Return [X, Y] of the center of cell containing provided text 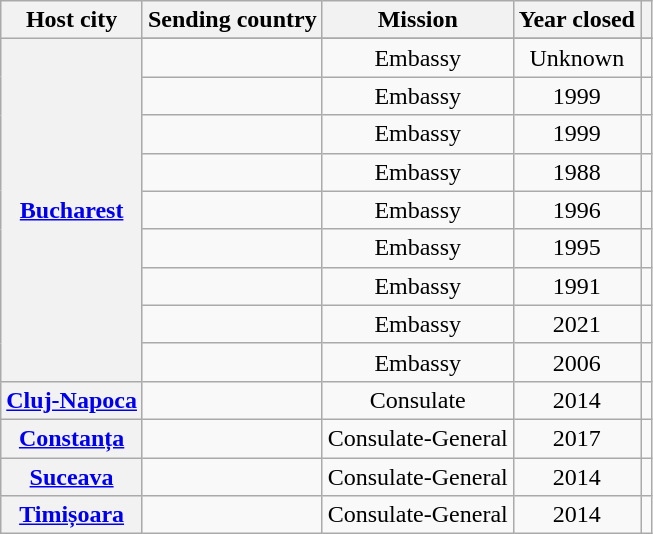
Year closed [576, 20]
Cluj-Napoca [72, 400]
Mission [418, 20]
Constanța [72, 438]
2021 [576, 324]
Timișoara [72, 515]
Host city [72, 20]
1988 [576, 172]
Bucharest [72, 210]
Consulate [418, 400]
1996 [576, 210]
Suceava [72, 477]
2017 [576, 438]
Sending country [232, 20]
1991 [576, 286]
Unknown [576, 58]
1995 [576, 248]
2006 [576, 362]
